Find where the given text appears and provide that cell's center as [X, Y] coordinate. 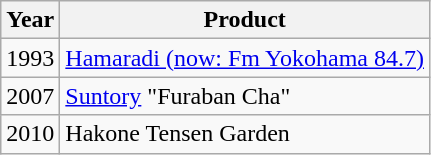
Product [245, 20]
Year [30, 20]
Suntory "Furaban Cha" [245, 96]
1993 [30, 58]
Hakone Tensen Garden [245, 134]
Hamaradi (now: Fm Yokohama 84.7) [245, 58]
2007 [30, 96]
2010 [30, 134]
